For the text-containing cell, return its midpoint in [X, Y] coordinate format. 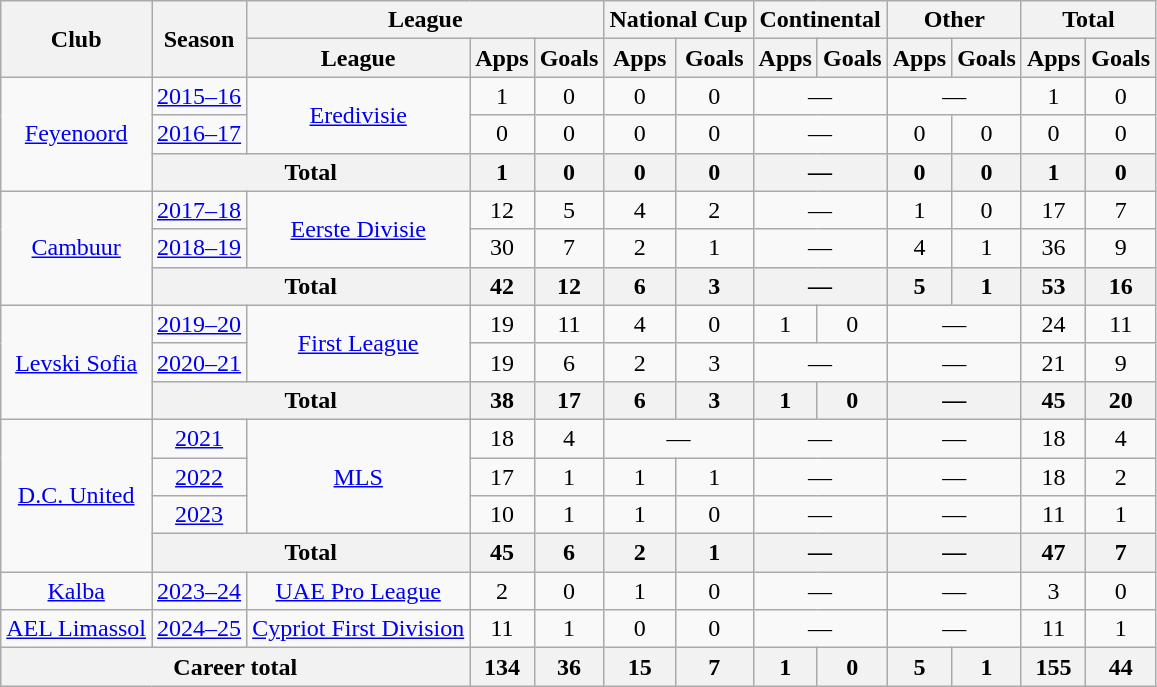
Eredivisie [358, 115]
38 [502, 400]
21 [1053, 362]
Feyenoord [76, 134]
Career total [236, 667]
30 [502, 248]
Season [200, 39]
134 [502, 667]
10 [502, 515]
2024–25 [200, 629]
First League [358, 343]
D.C. United [76, 495]
2018–19 [200, 248]
Levski Sofia [76, 362]
24 [1053, 324]
Other [954, 20]
20 [1121, 400]
National Cup [678, 20]
Cypriot First Division [358, 629]
Club [76, 39]
MLS [358, 476]
2019–20 [200, 324]
Kalba [76, 591]
2016–17 [200, 134]
2021 [200, 438]
Eerste Divisie [358, 229]
44 [1121, 667]
47 [1053, 553]
16 [1121, 286]
2023–24 [200, 591]
2020–21 [200, 362]
53 [1053, 286]
42 [502, 286]
2023 [200, 515]
Cambuur [76, 248]
Continental [820, 20]
15 [640, 667]
155 [1053, 667]
2022 [200, 477]
UAE Pro League [358, 591]
AEL Limassol [76, 629]
2017–18 [200, 210]
2015–16 [200, 96]
